Locate the cell with the specified text and output its (X, Y) center coordinate. 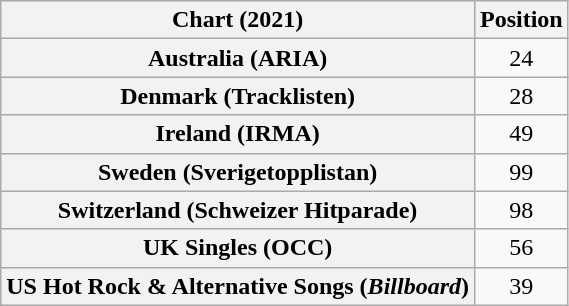
Switzerland (Schweizer Hitparade) (238, 210)
Sweden (Sverigetopplistan) (238, 172)
Chart (2021) (238, 20)
US Hot Rock & Alternative Songs (Billboard) (238, 286)
49 (521, 134)
UK Singles (OCC) (238, 248)
Denmark (Tracklisten) (238, 96)
Position (521, 20)
99 (521, 172)
39 (521, 286)
Ireland (IRMA) (238, 134)
56 (521, 248)
28 (521, 96)
24 (521, 58)
98 (521, 210)
Australia (ARIA) (238, 58)
